Return (x, y) of the center of cell containing provided text 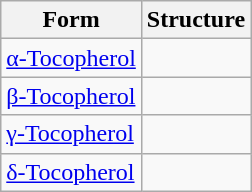
β-Tocopherol (72, 96)
α-Tocopherol (72, 58)
Form (72, 20)
Structure (196, 20)
γ-Tocopherol (72, 134)
δ-Tocopherol (72, 172)
